Pinpoint the cell where the given text exists, returning its (x, y) midpoint coordinate. 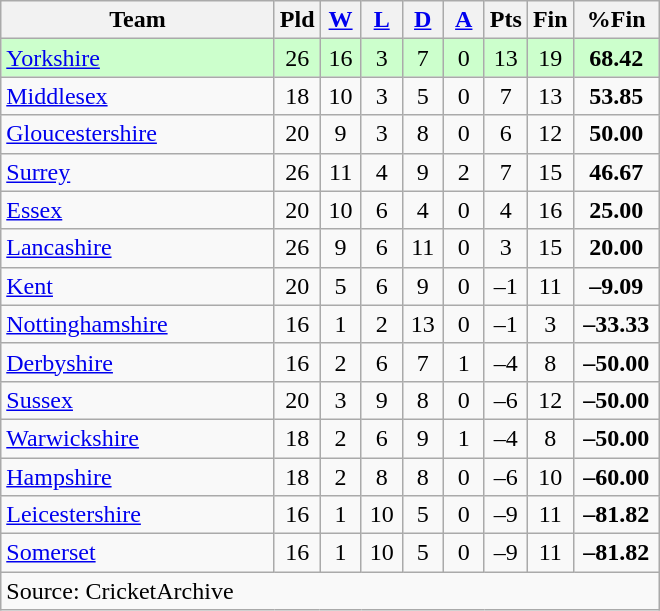
–60.00 (616, 477)
L (382, 20)
Leicestershire (138, 515)
Source: CricketArchive (330, 591)
Essex (138, 210)
25.00 (616, 210)
Derbyshire (138, 362)
53.85 (616, 96)
%Fin (616, 20)
Pts (506, 20)
D (422, 20)
Hampshire (138, 477)
20.00 (616, 248)
50.00 (616, 134)
Somerset (138, 553)
Nottinghamshire (138, 324)
46.67 (616, 172)
Gloucestershire (138, 134)
Team (138, 20)
Warwickshire (138, 438)
A (464, 20)
Surrey (138, 172)
–33.33 (616, 324)
19 (550, 58)
Fin (550, 20)
Pld (297, 20)
W (340, 20)
Middlesex (138, 96)
Lancashire (138, 248)
Sussex (138, 400)
–9.09 (616, 286)
Kent (138, 286)
68.42 (616, 58)
Yorkshire (138, 58)
